Output the (x, y) coordinate of the center of the cell containing the given text.  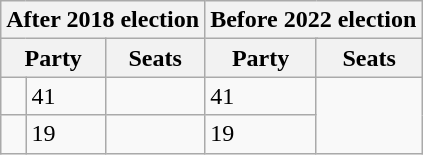
After 2018 election (103, 20)
Before 2022 election (314, 20)
